Detect which cell encompasses the target text, then output its [X, Y] center coordinate. 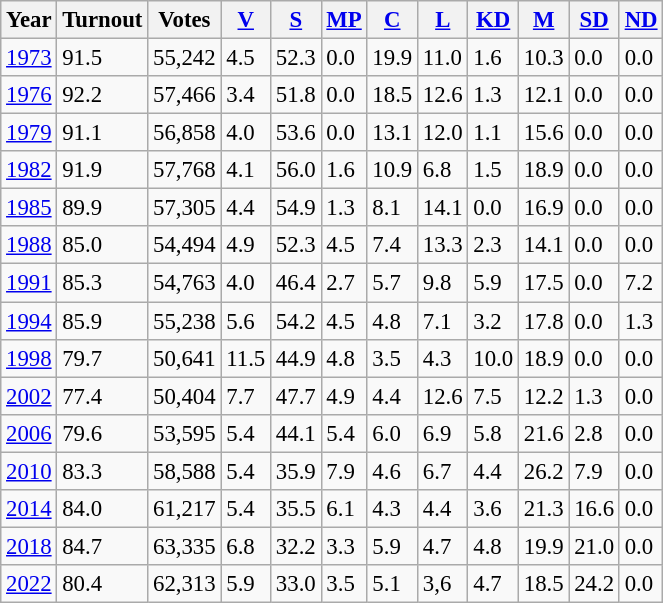
6.7 [443, 471]
V [246, 20]
6.1 [344, 509]
26.2 [543, 471]
3,6 [443, 584]
12.2 [543, 396]
1973 [29, 58]
32.2 [296, 546]
Year [29, 20]
17.5 [543, 283]
92.2 [102, 95]
SD [594, 20]
79.7 [102, 358]
56.0 [296, 170]
5.1 [392, 584]
16.6 [594, 509]
5.8 [493, 433]
7.4 [392, 245]
6.0 [392, 433]
47.7 [296, 396]
5.7 [392, 283]
13.3 [443, 245]
7.2 [641, 283]
10.9 [392, 170]
54.9 [296, 208]
2018 [29, 546]
MP [344, 20]
91.5 [102, 58]
55,242 [184, 58]
80.4 [102, 584]
2010 [29, 471]
13.1 [392, 133]
1.1 [493, 133]
6.9 [443, 433]
53,595 [184, 433]
Votes [184, 20]
50,641 [184, 358]
46.4 [296, 283]
KD [493, 20]
91.1 [102, 133]
3.3 [344, 546]
54,494 [184, 245]
89.9 [102, 208]
10.0 [493, 358]
12.1 [543, 95]
21.6 [543, 433]
1994 [29, 321]
33.0 [296, 584]
1988 [29, 245]
4.1 [246, 170]
35.9 [296, 471]
M [543, 20]
ND [641, 20]
11.0 [443, 58]
12.0 [443, 133]
77.4 [102, 396]
1976 [29, 95]
Turnout [102, 20]
55,238 [184, 321]
2022 [29, 584]
58,588 [184, 471]
44.1 [296, 433]
50,404 [184, 396]
10.3 [543, 58]
7.5 [493, 396]
7.1 [443, 321]
17.8 [543, 321]
C [392, 20]
3.4 [246, 95]
16.9 [543, 208]
7.7 [246, 396]
24.2 [594, 584]
57,305 [184, 208]
35.5 [296, 509]
4.6 [392, 471]
62,313 [184, 584]
1979 [29, 133]
83.3 [102, 471]
84.0 [102, 509]
1991 [29, 283]
53.6 [296, 133]
S [296, 20]
2.7 [344, 283]
2014 [29, 509]
3.2 [493, 321]
1982 [29, 170]
2.8 [594, 433]
85.0 [102, 245]
85.3 [102, 283]
21.0 [594, 546]
57,466 [184, 95]
9.8 [443, 283]
85.9 [102, 321]
54.2 [296, 321]
79.6 [102, 433]
61,217 [184, 509]
5.6 [246, 321]
1998 [29, 358]
3.6 [493, 509]
63,335 [184, 546]
2002 [29, 396]
1.5 [493, 170]
21.3 [543, 509]
56,858 [184, 133]
11.5 [246, 358]
15.6 [543, 133]
91.9 [102, 170]
57,768 [184, 170]
44.9 [296, 358]
8.1 [392, 208]
2006 [29, 433]
84.7 [102, 546]
L [443, 20]
2.3 [493, 245]
1985 [29, 208]
54,763 [184, 283]
51.8 [296, 95]
